Capture the cell that displays the provided text and extract its (x, y) central coordinate. 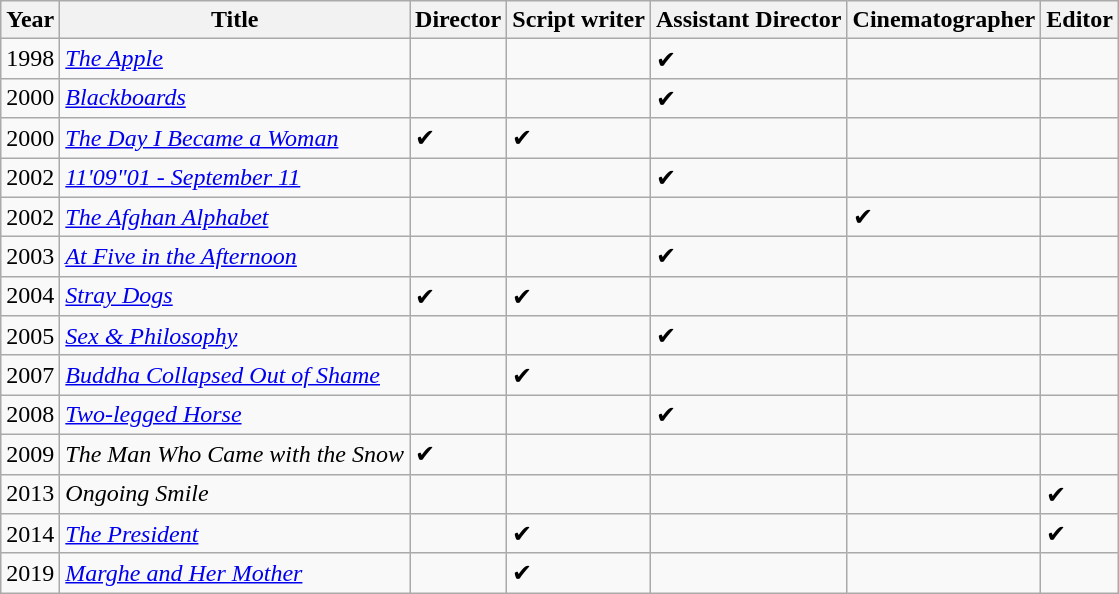
Title (235, 20)
Director (458, 20)
Cinematographer (944, 20)
The Afghan Alphabet (235, 217)
2008 (30, 415)
2009 (30, 454)
Sex & Philosophy (235, 336)
At Five in the Afternoon (235, 257)
2004 (30, 296)
The Man Who Came with the Snow (235, 454)
2007 (30, 375)
The President (235, 534)
Marghe and Her Mother (235, 573)
The Day I Became a Woman (235, 138)
Two-legged Horse (235, 415)
2019 (30, 573)
Editor (1080, 20)
2005 (30, 336)
Assistant Director (748, 20)
Ongoing Smile (235, 494)
2013 (30, 494)
Stray Dogs (235, 296)
The Apple (235, 59)
Year (30, 20)
11'09"01 - September 11 (235, 178)
Buddha Collapsed Out of Shame (235, 375)
2003 (30, 257)
1998 (30, 59)
2014 (30, 534)
Blackboards (235, 98)
Script writer (579, 20)
